Return the [x, y] coordinate for the center point of the cell that contains the specified text.  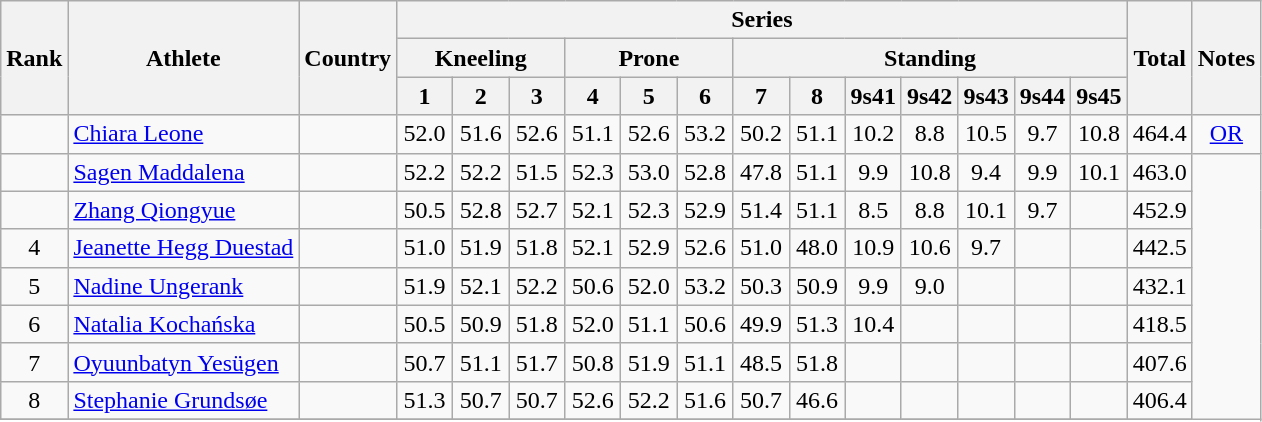
8.5 [873, 210]
9s44 [1042, 96]
2 [481, 96]
10.5 [986, 134]
52.7 [537, 210]
47.8 [761, 172]
Country [348, 58]
Series [762, 20]
432.1 [1160, 286]
50.2 [761, 134]
49.9 [761, 324]
Stephanie Grundsøe [184, 400]
10.4 [873, 324]
50.3 [761, 286]
50.8 [593, 362]
Athlete [184, 58]
Notes [1226, 58]
Oyuunbatyn Yesügen [184, 362]
Total [1160, 58]
OR [1226, 134]
406.4 [1160, 400]
Prone [649, 58]
9.0 [929, 286]
Natalia Kochańska [184, 324]
Nadine Ungerank [184, 286]
48.0 [817, 248]
1 [425, 96]
463.0 [1160, 172]
9.4 [986, 172]
Chiara Leone [184, 134]
48.5 [761, 362]
Standing [930, 58]
9s45 [1099, 96]
10.9 [873, 248]
46.6 [817, 400]
418.5 [1160, 324]
9s43 [986, 96]
Rank [34, 58]
53.0 [649, 172]
3 [537, 96]
Sagen Maddalena [184, 172]
Zhang Qiongyue [184, 210]
9s42 [929, 96]
452.9 [1160, 210]
464.4 [1160, 134]
51.7 [537, 362]
407.6 [1160, 362]
10.6 [929, 248]
Jeanette Hegg Duestad [184, 248]
51.5 [537, 172]
442.5 [1160, 248]
9s41 [873, 96]
10.2 [873, 134]
Kneeling [481, 58]
51.4 [761, 210]
